Find where the given text appears and provide that cell's center as (X, Y) coordinate. 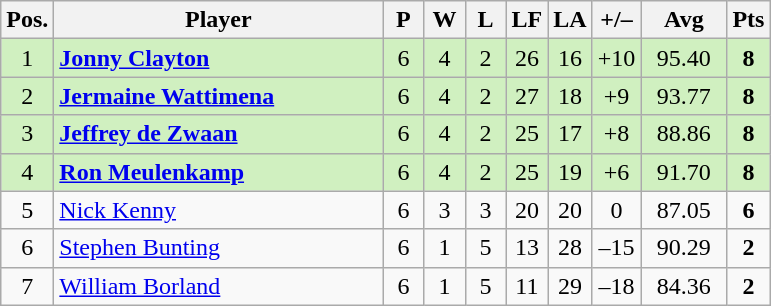
+8 (616, 134)
+6 (616, 172)
W (444, 20)
+/– (616, 20)
27 (527, 96)
91.70 (684, 172)
Player (218, 20)
Pts (748, 20)
16 (570, 58)
18 (570, 96)
Ron Meulenkamp (218, 172)
84.36 (684, 286)
Stephen Bunting (218, 248)
+10 (616, 58)
95.40 (684, 58)
88.86 (684, 134)
93.77 (684, 96)
7 (28, 286)
Jonny Clayton (218, 58)
William Borland (218, 286)
LA (570, 20)
26 (527, 58)
Nick Kenny (218, 210)
+9 (616, 96)
29 (570, 286)
11 (527, 286)
Jeffrey de Zwaan (218, 134)
17 (570, 134)
Avg (684, 20)
90.29 (684, 248)
Pos. (28, 20)
–18 (616, 286)
L (486, 20)
Jermaine Wattimena (218, 96)
LF (527, 20)
P (404, 20)
28 (570, 248)
–15 (616, 248)
0 (616, 210)
19 (570, 172)
13 (527, 248)
87.05 (684, 210)
